Determine the (X, Y) coordinate at the center of the cell enclosing the given text.  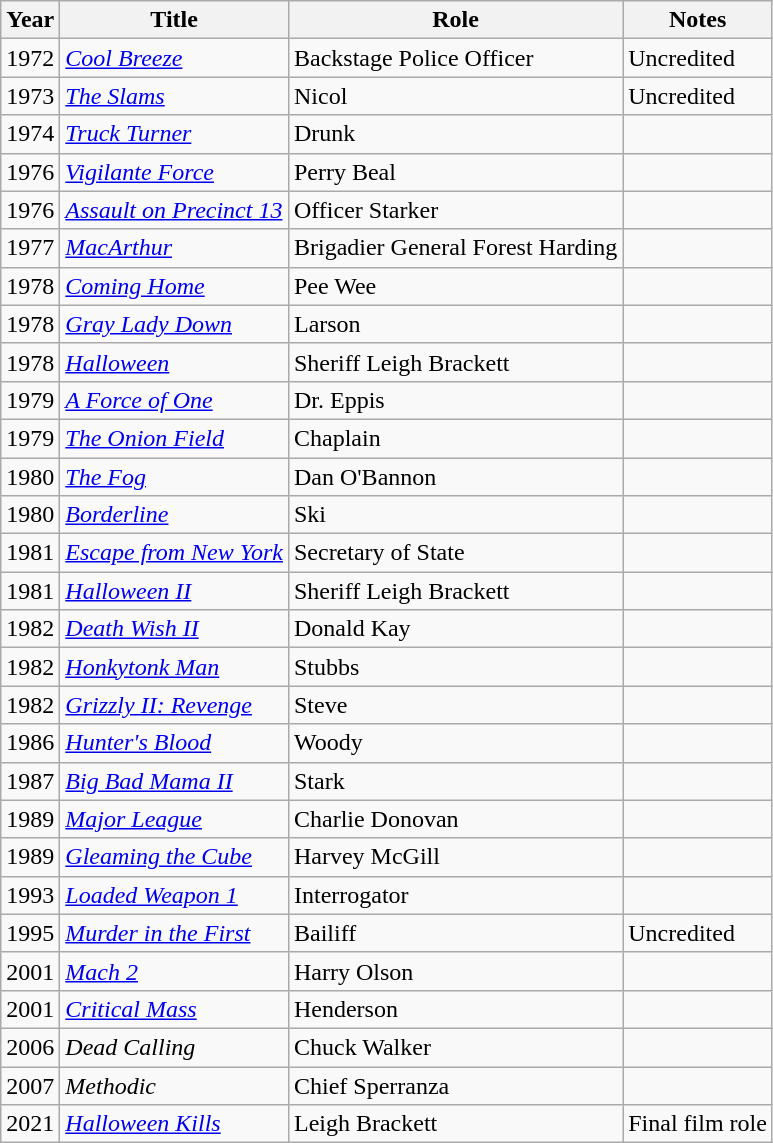
Final film role (698, 1124)
2006 (30, 1047)
1995 (30, 933)
1974 (30, 134)
Escape from New York (174, 553)
Ski (455, 515)
Big Bad Mama II (174, 781)
Murder in the First (174, 933)
MacArthur (174, 248)
Major League (174, 819)
Nicol (455, 96)
2021 (30, 1124)
Pee Wee (455, 286)
1987 (30, 781)
Dan O'Bannon (455, 477)
Officer Starker (455, 210)
Grizzly II: Revenge (174, 705)
Role (455, 20)
Hunter's Blood (174, 743)
1986 (30, 743)
Steve (455, 705)
Harry Olson (455, 971)
Coming Home (174, 286)
Halloween (174, 362)
Donald Kay (455, 629)
1972 (30, 58)
1973 (30, 96)
Loaded Weapon 1 (174, 895)
Honkytonk Man (174, 667)
The Fog (174, 477)
Vigilante Force (174, 172)
Year (30, 20)
Assault on Precinct 13 (174, 210)
Cool Breeze (174, 58)
Bailiff (455, 933)
Stark (455, 781)
Notes (698, 20)
Dr. Eppis (455, 400)
1977 (30, 248)
Mach 2 (174, 971)
Truck Turner (174, 134)
The Onion Field (174, 438)
Harvey McGill (455, 857)
Title (174, 20)
Larson (455, 324)
Chief Sperranza (455, 1085)
Leigh Brackett (455, 1124)
Charlie Donovan (455, 819)
Brigadier General Forest Harding (455, 248)
Methodic (174, 1085)
Woody (455, 743)
Death Wish II (174, 629)
Henderson (455, 1009)
Gray Lady Down (174, 324)
Drunk (455, 134)
Chuck Walker (455, 1047)
Interrogator (455, 895)
Secretary of State (455, 553)
1993 (30, 895)
Stubbs (455, 667)
Gleaming the Cube (174, 857)
Critical Mass (174, 1009)
Dead Calling (174, 1047)
Borderline (174, 515)
A Force of One (174, 400)
Halloween II (174, 591)
The Slams (174, 96)
Backstage Police Officer (455, 58)
Chaplain (455, 438)
Perry Beal (455, 172)
2007 (30, 1085)
Halloween Kills (174, 1124)
